Scan for the cell matching the given text and deliver its (X, Y) coordinate at center. 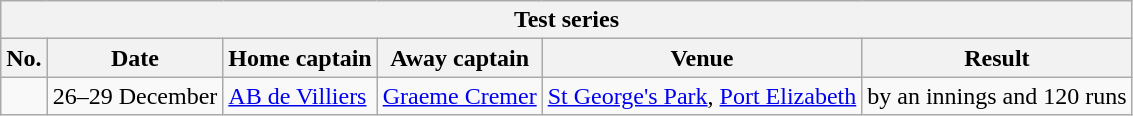
St George's Park, Port Elizabeth (702, 96)
Graeme Cremer (460, 96)
Venue (702, 58)
Away captain (460, 58)
Home captain (300, 58)
Result (997, 58)
AB de Villiers (300, 96)
Test series (566, 20)
by an innings and 120 runs (997, 96)
No. (24, 58)
Date (135, 58)
26–29 December (135, 96)
